Provide the [X, Y] coordinate of the cell's center where the given text is located.  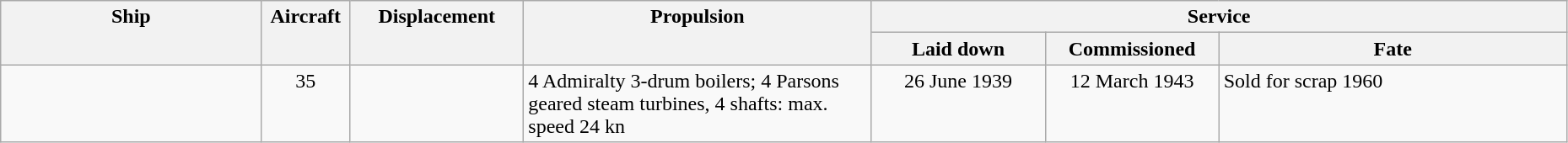
12 March 1943 [1132, 103]
Fate [1393, 49]
4 Admiralty 3-drum boilers; 4 Parsons geared steam turbines, 4 shafts: max. speed 24 kn [698, 103]
Ship [132, 33]
Commissioned [1132, 49]
35 [305, 103]
Sold for scrap 1960 [1393, 103]
26 June 1939 [958, 103]
Service [1219, 17]
Laid down [958, 49]
Aircraft [305, 33]
Displacement [437, 33]
Propulsion [698, 33]
